Determine the (X, Y) coordinate at the center of the cell enclosing the given text.  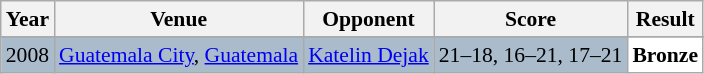
Katelin Dejak (368, 55)
2008 (28, 55)
Guatemala City, Guatemala (178, 55)
Year (28, 19)
Result (665, 19)
Score (531, 19)
Venue (178, 19)
Bronze (665, 55)
Opponent (368, 19)
21–18, 16–21, 17–21 (531, 55)
